Capture the cell that displays the provided text and extract its (X, Y) central coordinate. 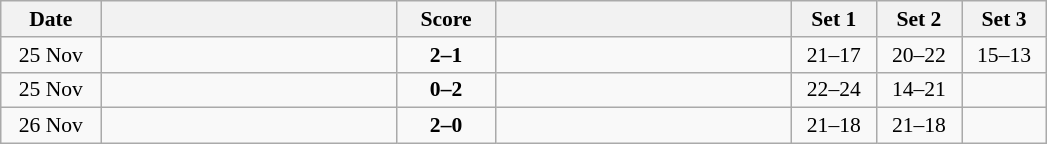
21–17 (834, 55)
0–2 (446, 90)
15–13 (1004, 55)
14–21 (918, 90)
2–0 (446, 126)
2–1 (446, 55)
Set 3 (1004, 19)
Date (51, 19)
Score (446, 19)
22–24 (834, 90)
26 Nov (51, 126)
20–22 (918, 55)
Set 2 (918, 19)
Set 1 (834, 19)
